Detect which cell encompasses the target text, then output its (x, y) center coordinate. 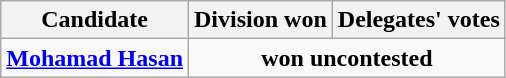
Mohamad Hasan (95, 58)
won uncontested (348, 58)
Candidate (95, 20)
Division won (261, 20)
Delegates' votes (418, 20)
